Identify which cell holds the provided text, then report its (X, Y) central coordinate. 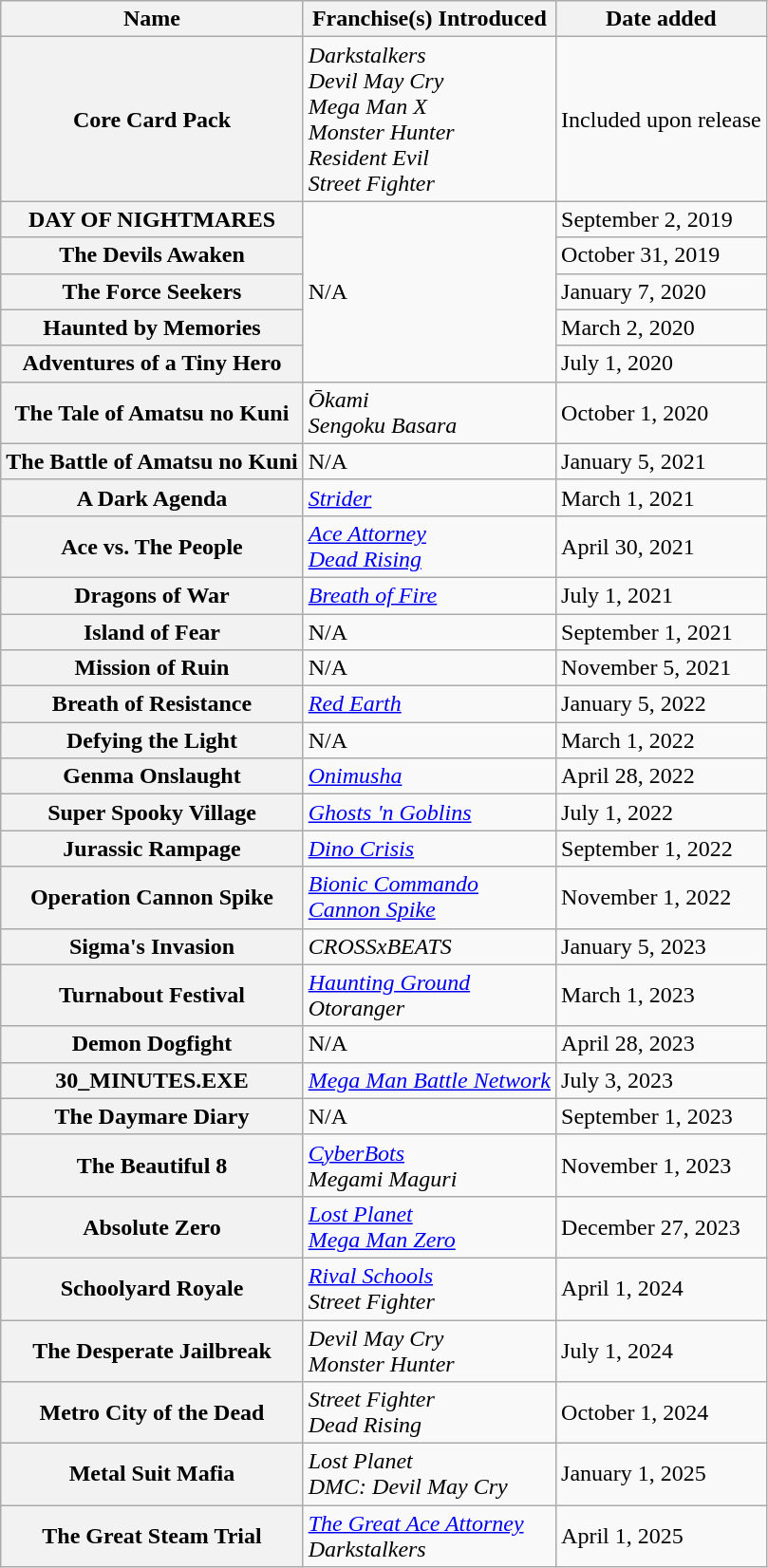
Red Earth (429, 704)
Rival SchoolsStreet Fighter (429, 1289)
Operation Cannon Spike (152, 898)
December 27, 2023 (662, 1226)
January 7, 2020 (662, 291)
January 5, 2021 (662, 461)
Metal Suit Mafia (152, 1475)
Dragons of War (152, 595)
Genma Onslaught (152, 776)
30_MINUTES.EXE (152, 1080)
CROSSxBEATS (429, 946)
Super Spooky Village (152, 812)
The Battle of Amatsu no Kuni (152, 461)
Included upon release (662, 120)
Franchise(s) Introduced (429, 19)
Ace AttorneyDead Rising (429, 547)
Street FighterDead Rising (429, 1412)
March 1, 2022 (662, 740)
The Great Ace AttorneyDarkstalkers (429, 1536)
April 28, 2022 (662, 776)
CyberBotsMegami Maguri (429, 1166)
Core Card Pack (152, 120)
Defying the Light (152, 740)
September 1, 2022 (662, 849)
April 1, 2025 (662, 1536)
September 1, 2021 (662, 631)
Mega Man Battle Network (429, 1080)
Demon Dogfight (152, 1044)
April 28, 2023 (662, 1044)
Mission of Ruin (152, 668)
Schoolyard Royale (152, 1289)
July 1, 2024 (662, 1350)
July 3, 2023 (662, 1080)
March 1, 2021 (662, 497)
The Daymare Diary (152, 1116)
September 1, 2023 (662, 1116)
July 1, 2020 (662, 364)
January 5, 2023 (662, 946)
Ghosts 'n Goblins (429, 812)
Absolute Zero (152, 1226)
Island of Fear (152, 631)
The Tale of Amatsu no Kuni (152, 412)
The Force Seekers (152, 291)
Breath of Resistance (152, 704)
Ace vs. The People (152, 547)
Dino Crisis (429, 849)
March 1, 2023 (662, 995)
January 1, 2025 (662, 1475)
Jurassic Rampage (152, 849)
January 5, 2022 (662, 704)
November 1, 2022 (662, 898)
September 2, 2019 (662, 219)
A Dark Agenda (152, 497)
DAY OF NIGHTMARES (152, 219)
Strider (429, 497)
Bionic CommandoCannon Spike (429, 898)
Haunting GroundOtoranger (429, 995)
Date added (662, 19)
Adventures of a Tiny Hero (152, 364)
November 5, 2021 (662, 668)
March 2, 2020 (662, 327)
April 30, 2021 (662, 547)
Haunted by Memories (152, 327)
ŌkamiSengoku Basara (429, 412)
Turnabout Festival (152, 995)
April 1, 2024 (662, 1289)
The Beautiful 8 (152, 1166)
July 1, 2022 (662, 812)
Name (152, 19)
November 1, 2023 (662, 1166)
The Devils Awaken (152, 255)
October 1, 2020 (662, 412)
Breath of Fire (429, 595)
Lost PlanetMega Man Zero (429, 1226)
Lost PlanetDMC: Devil May Cry (429, 1475)
October 31, 2019 (662, 255)
Devil May CryMonster Hunter (429, 1350)
The Great Steam Trial (152, 1536)
DarkstalkersDevil May CryMega Man XMonster HunterResident EvilStreet Fighter (429, 120)
The Desperate Jailbreak (152, 1350)
Onimusha (429, 776)
July 1, 2021 (662, 595)
Sigma's Invasion (152, 946)
October 1, 2024 (662, 1412)
Metro City of the Dead (152, 1412)
